Return the [X, Y] coordinate for the center point of the cell that contains the specified text.  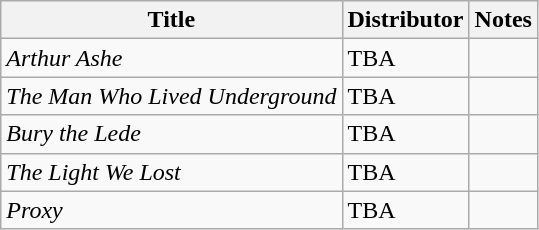
The Light We Lost [172, 172]
Proxy [172, 210]
The Man Who Lived Underground [172, 96]
Bury the Lede [172, 134]
Distributor [406, 20]
Title [172, 20]
Notes [503, 20]
Arthur Ashe [172, 58]
